Search for the cell housing the specified text and yield its (X, Y) center coordinate. 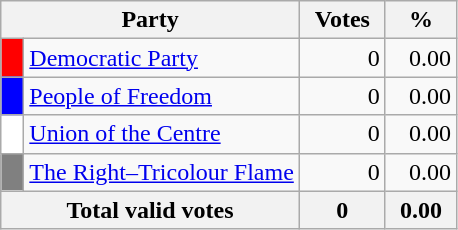
People of Freedom (162, 96)
Democratic Party (162, 58)
Union of the Centre (162, 134)
The Right–Tricolour Flame (162, 172)
Total valid votes (150, 210)
Party (150, 20)
Votes (342, 20)
% (420, 20)
